Extract the (x, y) coordinate from the center of the cell holding the provided text.  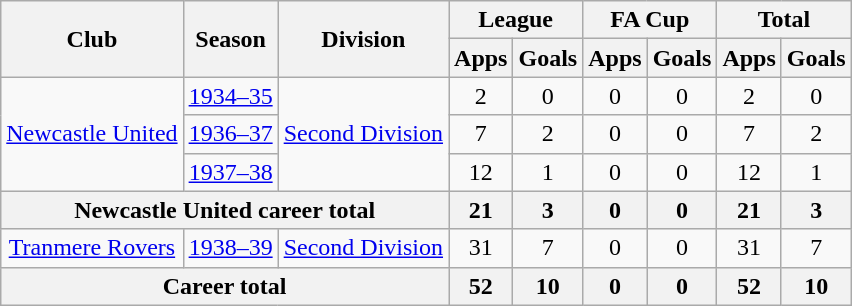
Club (92, 39)
1934–35 (230, 96)
Newcastle United (92, 134)
FA Cup (650, 20)
Division (363, 39)
1938–39 (230, 248)
1937–38 (230, 172)
Tranmere Rovers (92, 248)
Career total (225, 286)
Total (784, 20)
Season (230, 39)
1936–37 (230, 134)
League (516, 20)
Newcastle United career total (225, 210)
